Locate the cell with the specified text and output its (x, y) center coordinate. 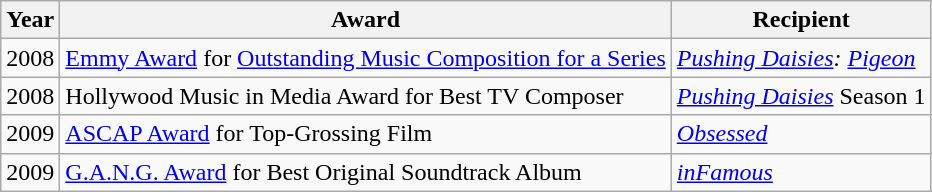
Year (30, 20)
inFamous (801, 172)
Emmy Award for Outstanding Music Composition for a Series (366, 58)
Recipient (801, 20)
ASCAP Award for Top-Grossing Film (366, 134)
Pushing Daisies: Pigeon (801, 58)
Hollywood Music in Media Award for Best TV Composer (366, 96)
G.A.N.G. Award for Best Original Soundtrack Album (366, 172)
Award (366, 20)
Obsessed (801, 134)
Pushing Daisies Season 1 (801, 96)
